Locate the cell with the specified text and output its (X, Y) center coordinate. 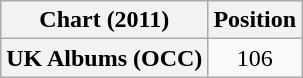
Position (255, 20)
106 (255, 58)
UK Albums (OCC) (104, 58)
Chart (2011) (104, 20)
